Return (X, Y) of the center of cell containing provided text 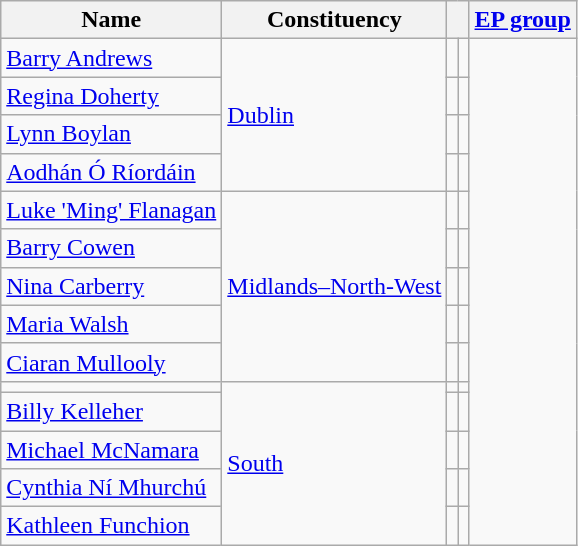
Barry Cowen (112, 248)
Maria Walsh (112, 324)
Ciaran Mullooly (112, 362)
Aodhán Ó Ríordáin (112, 172)
South (334, 462)
Michael McNamara (112, 449)
Name (112, 20)
Barry Andrews (112, 58)
Midlands–North-West (334, 286)
Nina Carberry (112, 286)
Constituency (334, 20)
Cynthia Ní Mhurchú (112, 488)
Kathleen Funchion (112, 526)
Billy Kelleher (112, 411)
EP group (522, 20)
Regina Doherty (112, 96)
Lynn Boylan (112, 134)
Luke 'Ming' Flanagan (112, 210)
Dublin (334, 115)
